For the text-containing cell, return its midpoint in (x, y) coordinate format. 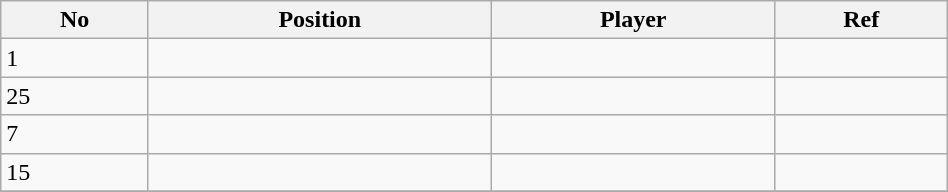
Position (320, 20)
1 (75, 58)
Player (633, 20)
15 (75, 172)
25 (75, 96)
Ref (861, 20)
7 (75, 134)
No (75, 20)
